Pinpoint the cell where the given text exists, returning its [X, Y] midpoint coordinate. 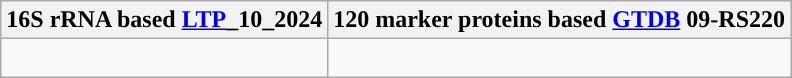
16S rRNA based LTP_10_2024 [164, 20]
120 marker proteins based GTDB 09-RS220 [560, 20]
